Pinpoint the cell where the given text exists, returning its [X, Y] midpoint coordinate. 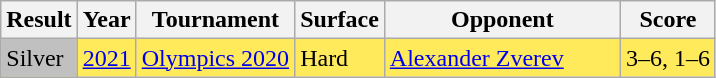
Year [106, 20]
Hard [340, 58]
Surface [340, 20]
Silver [39, 58]
Olympics 2020 [215, 58]
Tournament [215, 20]
2021 [106, 58]
3–6, 1–6 [668, 58]
Opponent [502, 20]
Score [668, 20]
Alexander Zverev [502, 58]
Result [39, 20]
